Capture the cell that displays the provided text and extract its [X, Y] central coordinate. 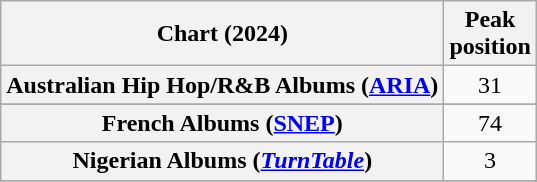
French Albums (SNEP) [222, 123]
3 [490, 161]
Nigerian Albums (TurnTable) [222, 161]
74 [490, 123]
31 [490, 85]
Chart (2024) [222, 34]
Peakposition [490, 34]
Australian Hip Hop/R&B Albums (ARIA) [222, 85]
